Provide the (X, Y) coordinate of the cell's center where the given text is located.  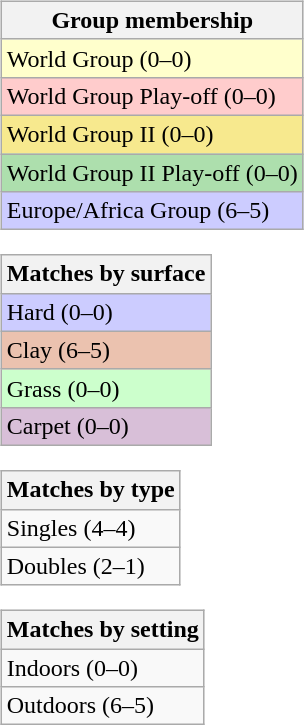
Doubles (2–1) (90, 566)
Europe/Africa Group (6–5) (152, 211)
Carpet (0–0) (106, 426)
World Group II Play-off (0–0) (152, 173)
Indoors (0–0) (102, 668)
World Group (0–0) (152, 58)
Matches by type (90, 490)
Grass (0–0) (106, 388)
Hard (0–0) (106, 312)
Clay (6–5) (106, 350)
Outdoors (6–5) (102, 706)
World Group II (0–0) (152, 134)
Matches by surface (106, 274)
Matches by setting (102, 630)
World Group Play-off (0–0) (152, 96)
Group membership (152, 20)
Singles (4–4) (90, 528)
